Find where the given text appears and provide that cell's center as [X, Y] coordinate. 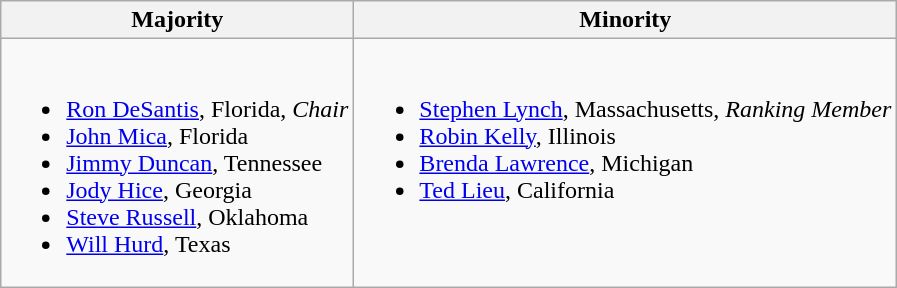
Stephen Lynch, Massachusetts, Ranking MemberRobin Kelly, IllinoisBrenda Lawrence, MichiganTed Lieu, California [626, 163]
Minority [626, 20]
Majority [178, 20]
Ron DeSantis, Florida, ChairJohn Mica, FloridaJimmy Duncan, TennesseeJody Hice, GeorgiaSteve Russell, OklahomaWill Hurd, Texas [178, 163]
